Capture the cell that displays the provided text and extract its (x, y) central coordinate. 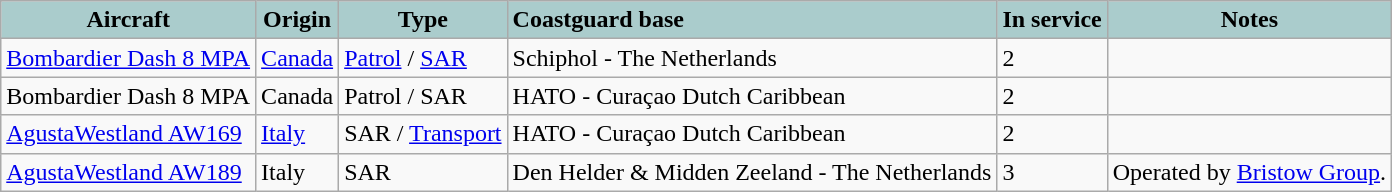
Notes (1249, 20)
SAR (423, 172)
Origin (298, 20)
Schiphol - The Netherlands (752, 58)
Aircraft (128, 20)
Operated by Bristow Group. (1249, 172)
AgustaWestland AW169 (128, 134)
SAR / Transport (423, 134)
In service (1052, 20)
Coastguard base (752, 20)
AgustaWestland AW189 (128, 172)
3 (1052, 172)
Type (423, 20)
Den Helder & Midden Zeeland - The Netherlands (752, 172)
